Detect which cell encompasses the target text, then output its [X, Y] center coordinate. 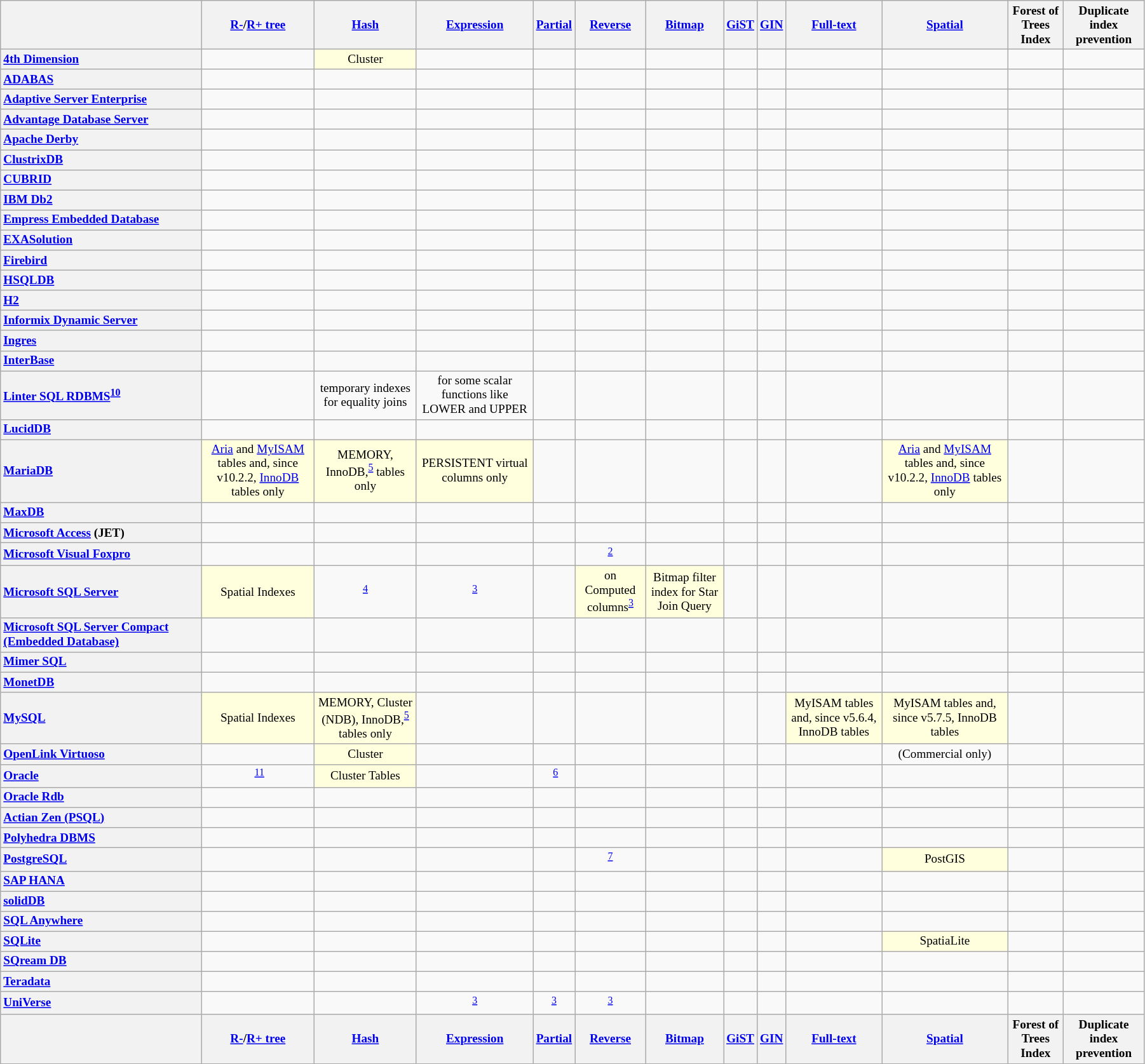
Teradata [101, 981]
SQL Anywhere [101, 921]
Apache Derby [101, 140]
MySQL [101, 718]
Linter SQL RDBMS10 [101, 395]
PERSISTENT virtual columns only [475, 471]
Actian Zen (PSQL) [101, 818]
SAP HANA [101, 881]
InterBase [101, 361]
SQLite [101, 941]
Advantage Database Server [101, 119]
UniVerse [101, 1004]
Microsoft SQL Server Compact (Embedded Database) [101, 635]
EXASolution [101, 240]
MariaDB [101, 471]
Mimer SQL [101, 662]
Microsoft SQL Server [101, 592]
Empress Embedded Database [101, 220]
MyISAM tables and, since v5.6.4, InnoDB tables [834, 718]
Oracle Rdb [101, 797]
MaxDB [101, 513]
MEMORY, InnoDB,5 tables only [365, 471]
Informix Dynamic Server [101, 321]
4 [365, 592]
SQream DB [101, 961]
Bitmap filter index for Star Join Query [684, 592]
Adaptive Server Enterprise [101, 99]
OpenLink Virtuoso [101, 754]
for some scalar functions like LOWER and UPPER [475, 395]
PostGIS [945, 859]
2 [611, 554]
IBM Db2 [101, 200]
Microsoft Visual Foxpro [101, 554]
(Commercial only) [945, 754]
MyISAM tables and, since v5.7.5, InnoDB tables [945, 718]
Firebird [101, 260]
Microsoft Access (JET) [101, 532]
PostgreSQL [101, 859]
ClustrixDB [101, 159]
ADABAS [101, 79]
on Computed columns3 [611, 592]
LucidDB [101, 429]
Cluster Tables [365, 776]
MonetDB [101, 682]
solidDB [101, 901]
temporary indexes for equality joins [365, 395]
4th Dimension [101, 59]
MEMORY, Cluster (NDB), InnoDB,5 tables only [365, 718]
HSQLDB [101, 280]
6 [554, 776]
7 [611, 859]
Oracle [101, 776]
H2 [101, 300]
CUBRID [101, 180]
Ingres [101, 340]
11 [258, 776]
Polyhedra DBMS [101, 838]
SpatiaLite [945, 941]
